Output the [X, Y] coordinate of the center of the cell containing the given text.  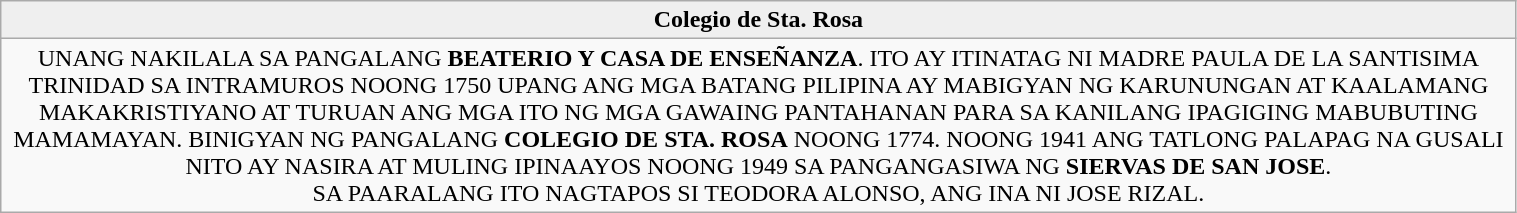
Colegio de Sta. Rosa [758, 20]
